Detect which cell encompasses the target text, then output its [x, y] center coordinate. 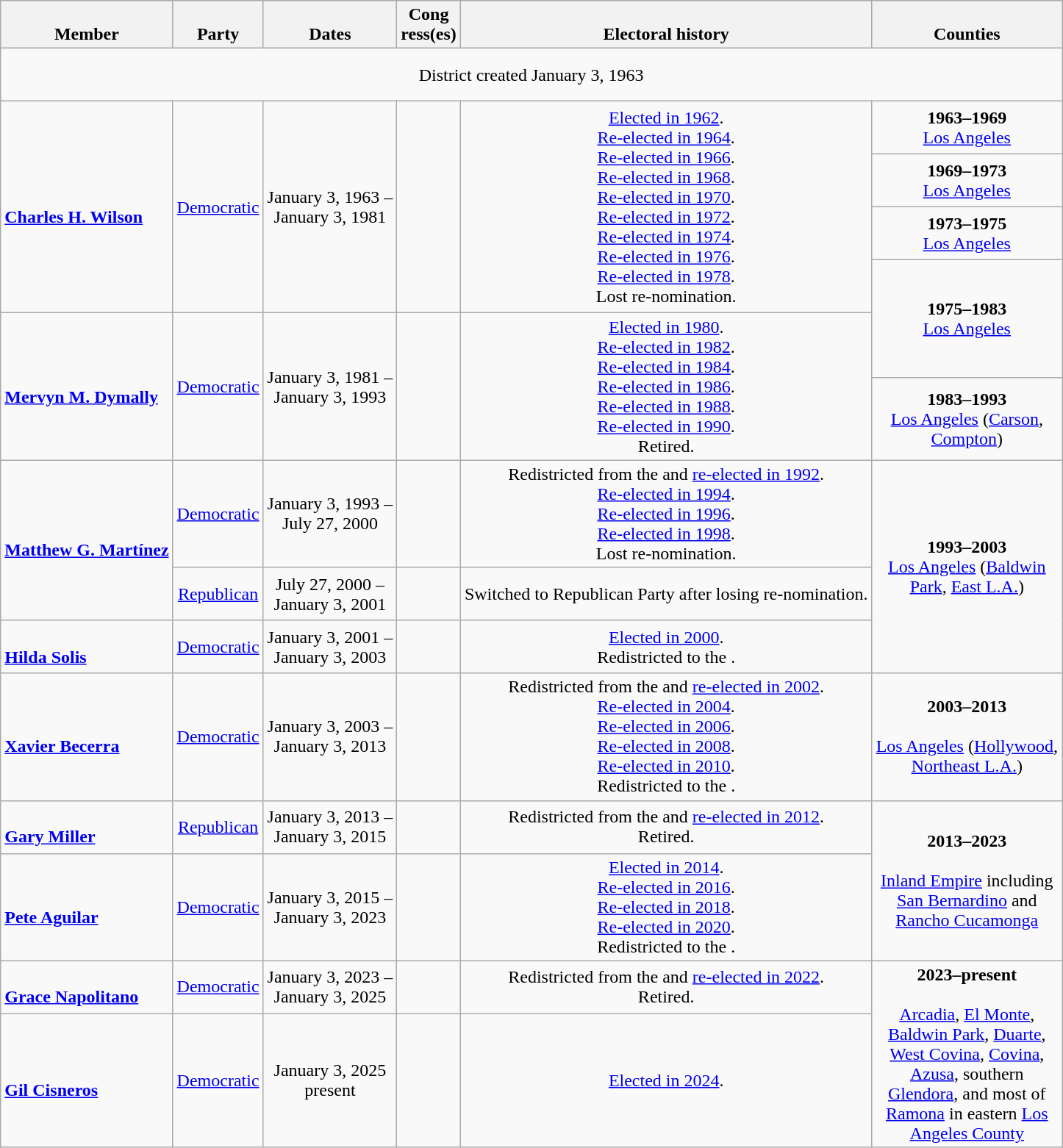
Elected in 2000.Redistricted to the . [666, 647]
District created January 3, 1963 [531, 75]
Redistricted from the and re-elected in 1992.Re-elected in 1994.Re-elected in 1996.Re-elected in 1998.Lost re-nomination. [666, 514]
1973–1975Los Angeles [967, 234]
2003–2013Los Angeles (Hollywood, Northeast L.A.) [967, 736]
January 3, 1963 –January 3, 1981 [330, 207]
January 3, 2003 –January 3, 2013 [330, 736]
2023–presentArcadia, El Monte, Baldwin Park, Duarte, West Covina, Covina, Azusa, southern Glendora, and most of Ramona in eastern Los Angeles County [967, 1054]
January 3, 2013 –January 3, 2015 [330, 827]
Gary Miller [87, 827]
Dates [330, 25]
Elected in 1980.Re-elected in 1982.Re-elected in 1984.Re-elected in 1986.Re-elected in 1988.Re-elected in 1990.Retired. [666, 387]
1983–1993Los Angeles (Carson, Compton) [967, 419]
Electoral history [666, 25]
Redistricted from the and re-elected in 2012.Retired. [666, 827]
1969–1973Los Angeles [967, 181]
Grace Napolitano [87, 987]
January 3, 1981 –January 3, 1993 [330, 387]
January 3, 2015 –January 3, 2023 [330, 907]
1963–1969Los Angeles [967, 128]
Charles H. Wilson [87, 207]
Elected in 2014.Re-elected in 2016.Re-elected in 2018.Re-elected in 2020.Redistricted to the . [666, 907]
July 27, 2000 –January 3, 2001 [330, 594]
Counties [967, 25]
January 3, 2001 –January 3, 2003 [330, 647]
January 3, 2023 –January 3, 2025 [330, 987]
Matthew G. Martínez [87, 540]
January 3, 1993 –July 27, 2000 [330, 514]
Elected in 2024. [666, 1080]
Gil Cisneros [87, 1080]
Member [87, 25]
1993–2003Los Angeles (Baldwin Park, East L.A.) [967, 567]
1975–1983Los Angeles [967, 319]
Switched to Republican Party after losing re-nomination. [666, 594]
Pete Aguilar [87, 907]
2013–2023Inland Empire including San Bernardino and Rancho Cucamonga [967, 880]
January 3, 2025present [330, 1080]
Party [218, 25]
Redistricted from the and re-elected in 2002.Re-elected in 2004.Re-elected in 2006.Re-elected in 2008.Re-elected in 2010.Redistricted to the . [666, 736]
Mervyn M. Dymally [87, 387]
Hilda Solis [87, 647]
Congress(es) [429, 25]
Xavier Becerra [87, 736]
Redistricted from the and re-elected in 2022. Retired. [666, 987]
